Pinpoint the cell where the given text exists, returning its (x, y) midpoint coordinate. 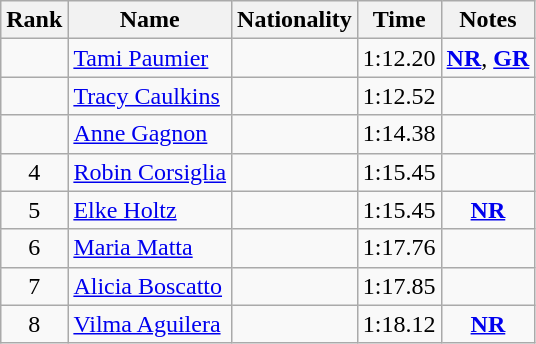
5 (34, 210)
Notes (488, 20)
Rank (34, 20)
NR, GR (488, 58)
Name (150, 20)
1:17.76 (399, 248)
4 (34, 172)
Vilma Aguilera (150, 324)
Tracy Caulkins (150, 96)
Robin Corsiglia (150, 172)
Maria Matta (150, 248)
Alicia Boscatto (150, 286)
1:12.20 (399, 58)
Tami Paumier (150, 58)
6 (34, 248)
Time (399, 20)
Elke Holtz (150, 210)
Nationality (295, 20)
1:12.52 (399, 96)
1:14.38 (399, 134)
7 (34, 286)
1:17.85 (399, 286)
1:18.12 (399, 324)
Anne Gagnon (150, 134)
8 (34, 324)
